Capture the cell that displays the provided text and extract its (x, y) central coordinate. 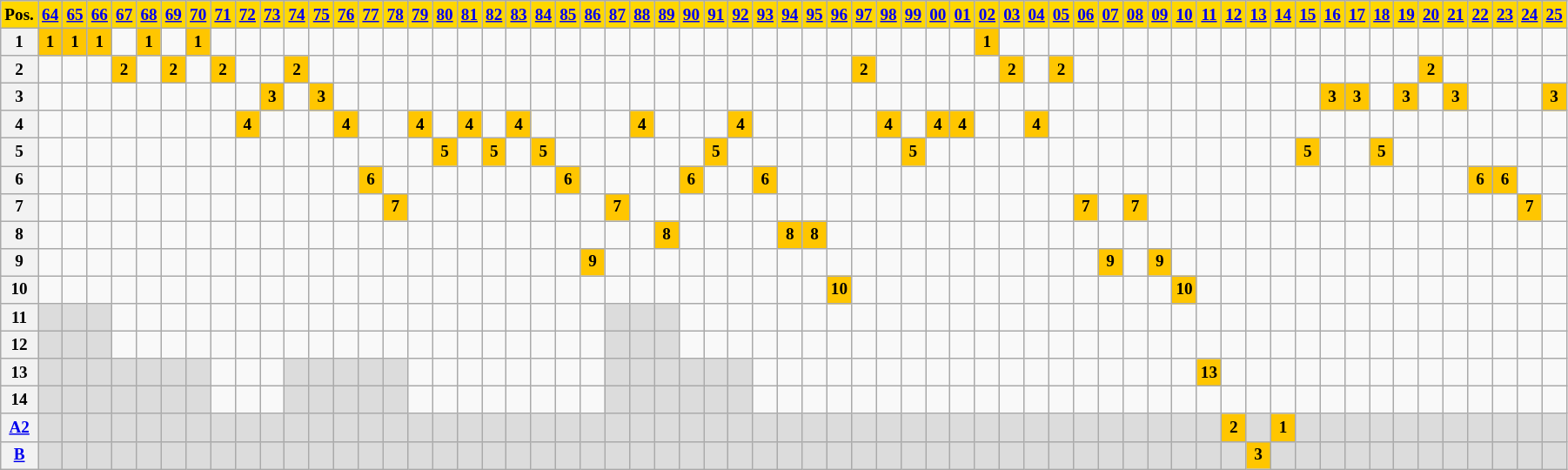
68 (149, 15)
08 (1135, 15)
69 (173, 15)
72 (247, 15)
92 (740, 15)
71 (223, 15)
22 (1480, 15)
79 (420, 15)
05 (1061, 15)
67 (124, 15)
73 (272, 15)
98 (888, 15)
07 (1110, 15)
78 (395, 15)
06 (1086, 15)
75 (321, 15)
87 (617, 15)
03 (1012, 15)
86 (593, 15)
77 (371, 15)
21 (1456, 15)
99 (913, 15)
01 (962, 15)
95 (814, 15)
89 (667, 15)
82 (494, 15)
88 (642, 15)
25 (1554, 15)
Β (19, 455)
90 (691, 15)
91 (716, 15)
00 (938, 15)
15 (1308, 15)
65 (75, 15)
18 (1382, 15)
02 (987, 15)
74 (297, 15)
85 (568, 15)
A2 (19, 427)
19 (1406, 15)
93 (765, 15)
76 (346, 15)
94 (790, 15)
70 (198, 15)
04 (1036, 15)
80 (445, 15)
16 (1332, 15)
17 (1357, 15)
66 (99, 15)
84 (543, 15)
20 (1431, 15)
96 (839, 15)
09 (1160, 15)
23 (1504, 15)
Pos. (19, 15)
81 (469, 15)
97 (864, 15)
24 (1530, 15)
64 (50, 15)
83 (519, 15)
